Determine the [X, Y] coordinate at the center of the cell enclosing the given text.  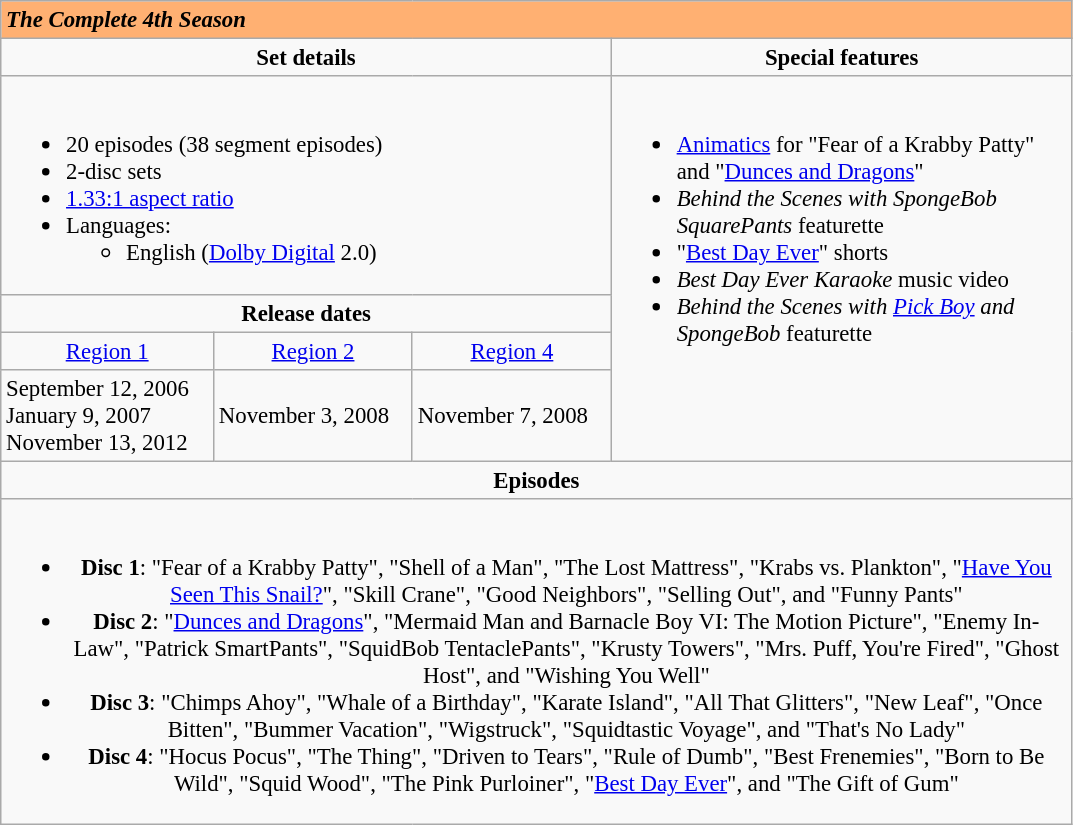
Region 1 [108, 351]
Region 2 [314, 351]
September 12, 2006January 9, 2007November 13, 2012 [108, 415]
Region 4 [512, 351]
20 episodes (38 segment episodes)2-disc sets1.33:1 aspect ratioLanguages:English (Dolby Digital 2.0) [306, 185]
Special features [842, 58]
The Complete 4th Season [536, 20]
November 7, 2008 [512, 415]
Release dates [306, 313]
November 3, 2008 [314, 415]
Set details [306, 58]
Episodes [536, 480]
